Scan for the cell matching the given text and deliver its [X, Y] coordinate at center. 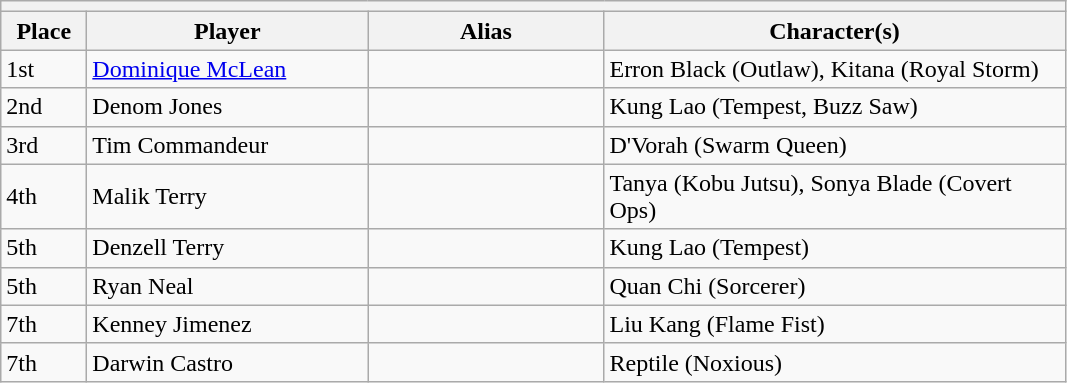
1st [44, 69]
Reptile (Noxious) [834, 362]
Ryan Neal [228, 286]
Denzell Terry [228, 248]
Tanya (Kobu Jutsu), Sonya Blade (Covert Ops) [834, 196]
2nd [44, 107]
Denom Jones [228, 107]
Place [44, 31]
Kung Lao (Tempest) [834, 248]
Darwin Castro [228, 362]
4th [44, 196]
Dominique McLean [228, 69]
Player [228, 31]
3rd [44, 145]
D'Vorah (Swarm Queen) [834, 145]
Malik Terry [228, 196]
Liu Kang (Flame Fist) [834, 324]
Erron Black (Outlaw), Kitana (Royal Storm) [834, 69]
Kung Lao (Tempest, Buzz Saw) [834, 107]
Quan Chi (Sorcerer) [834, 286]
Character(s) [834, 31]
Tim Commandeur [228, 145]
Kenney Jimenez [228, 324]
Alias [486, 31]
